Search for the cell housing the specified text and yield its (X, Y) center coordinate. 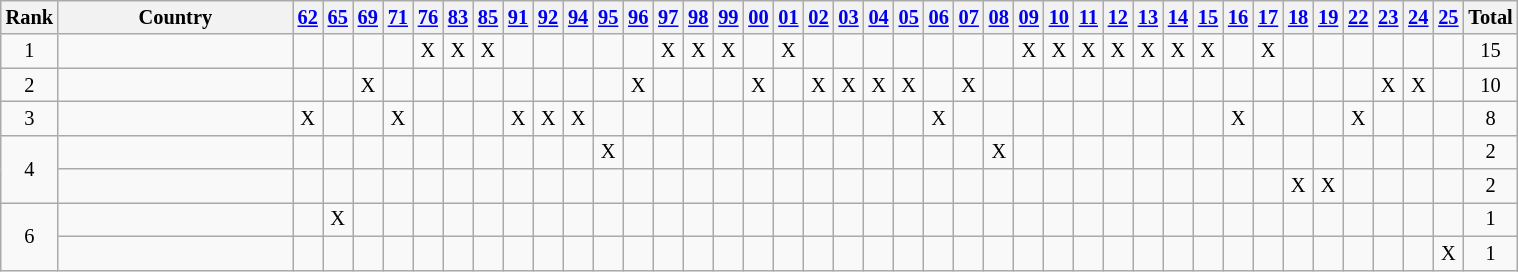
14 (1178, 17)
91 (518, 17)
23 (1388, 17)
12 (1118, 17)
04 (879, 17)
62 (308, 17)
18 (1298, 17)
83 (458, 17)
07 (969, 17)
94 (578, 17)
11 (1088, 17)
05 (909, 17)
02 (818, 17)
3 (30, 118)
71 (398, 17)
19 (1328, 17)
95 (608, 17)
96 (638, 17)
08 (999, 17)
Total (1490, 17)
22 (1358, 17)
8 (1490, 118)
09 (1029, 17)
69 (368, 17)
85 (488, 17)
03 (849, 17)
24 (1418, 17)
06 (939, 17)
76 (428, 17)
6 (30, 236)
17 (1268, 17)
Country (176, 17)
01 (788, 17)
4 (30, 168)
98 (698, 17)
65 (338, 17)
16 (1238, 17)
92 (548, 17)
00 (758, 17)
97 (668, 17)
25 (1448, 17)
13 (1148, 17)
Rank (30, 17)
99 (728, 17)
